Find where the given text appears and provide that cell's center as (x, y) coordinate. 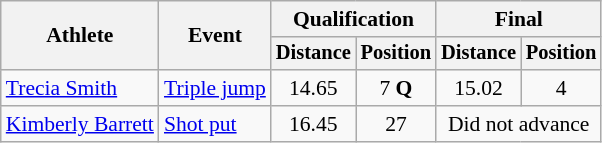
27 (396, 124)
Event (215, 36)
4 (561, 88)
Final (518, 19)
Kimberly Barrett (80, 124)
Athlete (80, 36)
15.02 (478, 88)
Shot put (215, 124)
Qualification (354, 19)
Did not advance (518, 124)
Trecia Smith (80, 88)
16.45 (314, 124)
7 Q (396, 88)
Triple jump (215, 88)
14.65 (314, 88)
